Determine the (X, Y) coordinate at the center of the cell enclosing the given text.  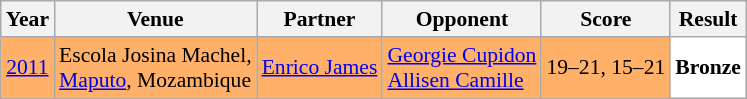
Year (28, 19)
Result (708, 19)
Partner (320, 19)
Score (606, 19)
Venue (156, 19)
Georgie Cupidon Allisen Camille (462, 68)
Escola Josina Machel,Maputo, Mozambique (156, 68)
19–21, 15–21 (606, 68)
Enrico James (320, 68)
Bronze (708, 68)
2011 (28, 68)
Opponent (462, 19)
